From the cell containing the given text, extract its center point as [X, Y] coordinate. 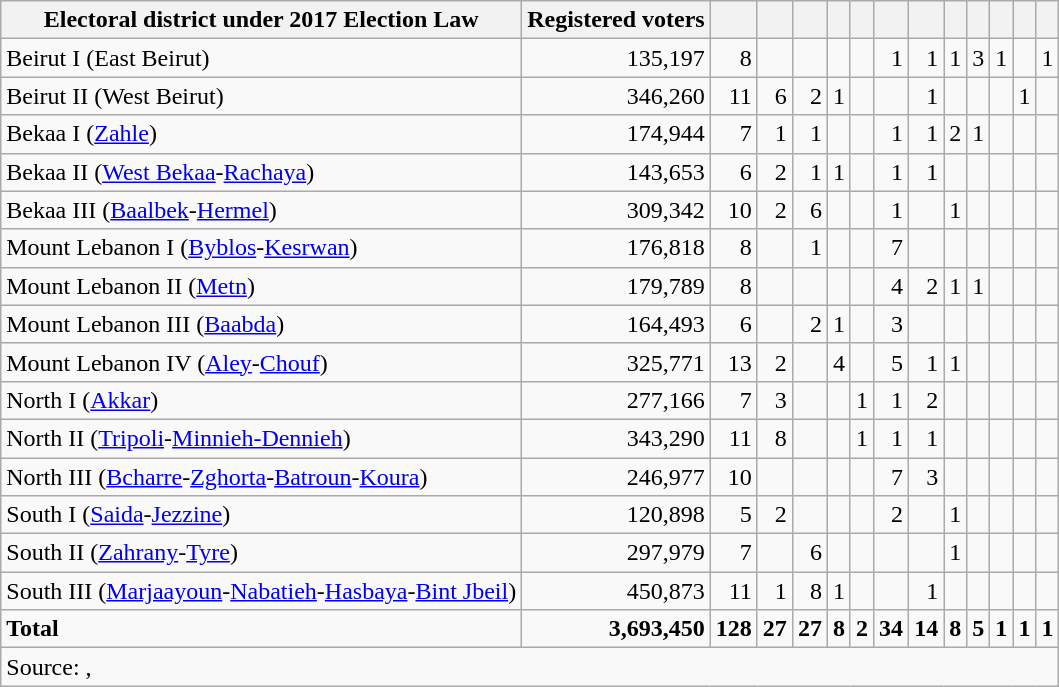
164,493 [616, 324]
246,977 [616, 477]
450,873 [616, 591]
343,290 [616, 438]
309,342 [616, 210]
Bekaa III (Baalbek-Hermel) [262, 210]
176,818 [616, 248]
Mount Lebanon III (Baabda) [262, 324]
Mount Lebanon II (Metn) [262, 286]
128 [734, 629]
Registered voters [616, 20]
South I (Saida-Jezzine) [262, 515]
143,653 [616, 172]
135,197 [616, 58]
Mount Lebanon IV (Aley-Chouf) [262, 362]
South II (Zahrany-Tyre) [262, 553]
North I (Akkar) [262, 400]
174,944 [616, 134]
3,693,450 [616, 629]
297,979 [616, 553]
Beirut II (West Beirut) [262, 96]
34 [892, 629]
277,166 [616, 400]
Total [262, 629]
325,771 [616, 362]
Mount Lebanon I (Byblos-Kesrwan) [262, 248]
North III (Bcharre-Zghorta-Batroun-Koura) [262, 477]
Beirut I (East Beirut) [262, 58]
Bekaa II (West Bekaa-Rachaya) [262, 172]
South III (Marjaayoun-Nabatieh-Hasbaya-Bint Jbeil) [262, 591]
120,898 [616, 515]
14 [926, 629]
13 [734, 362]
Bekaa I (Zahle) [262, 134]
346,260 [616, 96]
179,789 [616, 286]
Electoral district under 2017 Election Law [262, 20]
North II (Tripoli-Minnieh-Dennieh) [262, 438]
Source: , [530, 667]
